Extract the (x, y) coordinate from the center of the cell holding the provided text.  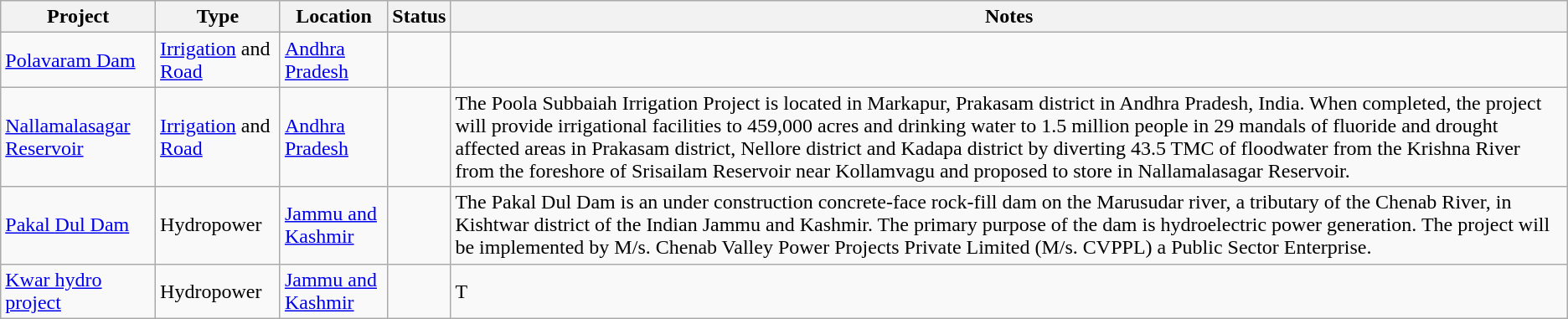
Status (419, 17)
Location (333, 17)
Project (79, 17)
Nallamalasagar Reservoir (79, 137)
T (1008, 291)
Pakal Dul Dam (79, 225)
Polavaram Dam (79, 60)
Kwar hydro project (79, 291)
Notes (1008, 17)
Type (218, 17)
